Determine the (x, y) coordinate at the center of the cell enclosing the given text.  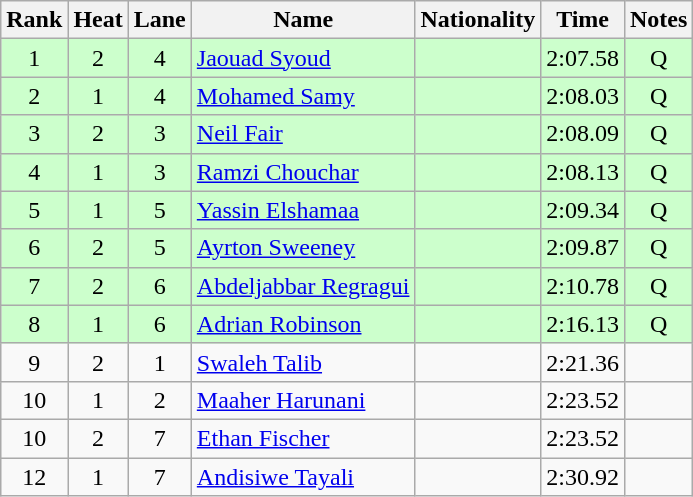
Rank (34, 20)
2:09.34 (583, 210)
2:21.36 (583, 362)
Neil Fair (303, 134)
2:07.58 (583, 58)
Mohamed Samy (303, 96)
2:16.13 (583, 324)
2:30.92 (583, 477)
2:08.09 (583, 134)
Adrian Robinson (303, 324)
Time (583, 20)
Abdeljabbar Regragui (303, 286)
2:09.87 (583, 248)
9 (34, 362)
Jaouad Syoud (303, 58)
Ethan Fischer (303, 438)
Nationality (478, 20)
Yassin Elshamaa (303, 210)
Name (303, 20)
2:08.03 (583, 96)
Andisiwe Tayali (303, 477)
Maaher Harunani (303, 400)
Notes (658, 20)
2:10.78 (583, 286)
Lane (160, 20)
Ayrton Sweeney (303, 248)
8 (34, 324)
Heat (98, 20)
12 (34, 477)
2:08.13 (583, 172)
Swaleh Talib (303, 362)
Ramzi Chouchar (303, 172)
